Find where the given text appears and provide that cell's center as [x, y] coordinate. 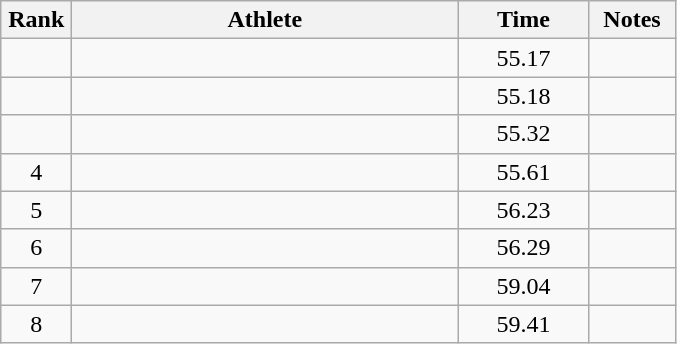
6 [36, 248]
55.18 [524, 96]
7 [36, 286]
55.32 [524, 134]
Athlete [265, 20]
Rank [36, 20]
8 [36, 324]
55.17 [524, 58]
55.61 [524, 172]
56.29 [524, 248]
5 [36, 210]
59.41 [524, 324]
59.04 [524, 286]
4 [36, 172]
Notes [632, 20]
Time [524, 20]
56.23 [524, 210]
